Find where the given text appears and provide that cell's center as (X, Y) coordinate. 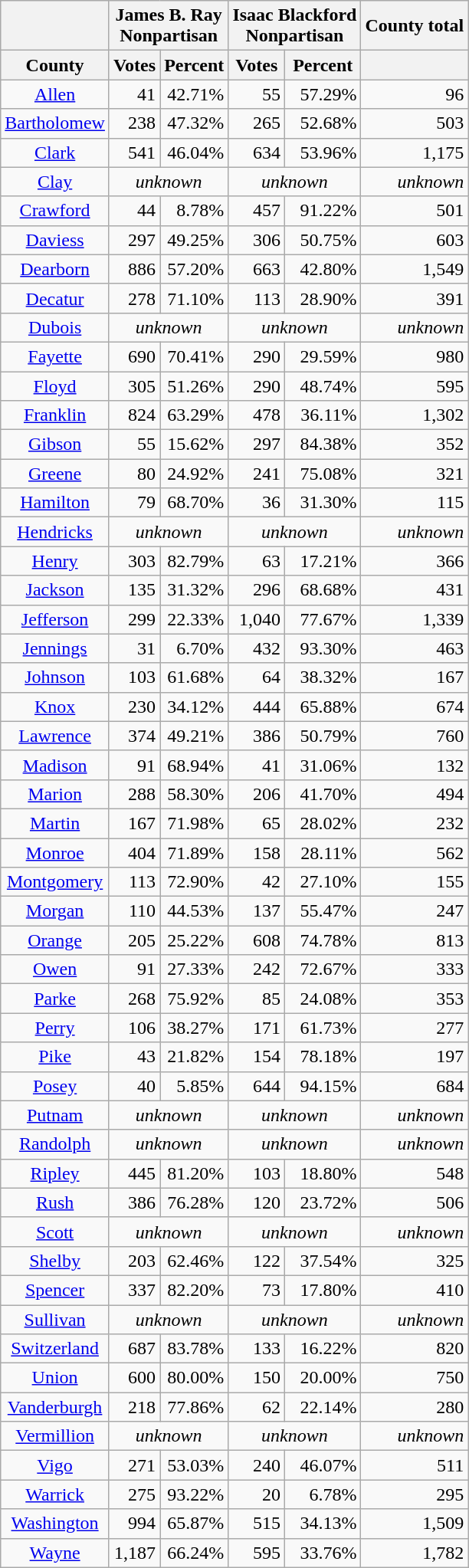
Switzerland (55, 1349)
687 (134, 1349)
824 (134, 415)
55.47% (323, 911)
511 (415, 1465)
Floyd (55, 385)
445 (134, 1173)
Crawford (55, 211)
76.28% (195, 1202)
366 (415, 561)
38.32% (323, 677)
Gibson (55, 444)
Wayne (55, 1553)
1,187 (134, 1553)
62.46% (195, 1261)
110 (134, 911)
73 (257, 1290)
515 (257, 1524)
Bartholomew (55, 123)
410 (415, 1290)
1,782 (415, 1553)
684 (415, 1086)
Randolph (55, 1144)
83.78% (195, 1349)
24.08% (323, 999)
288 (134, 794)
71.98% (195, 823)
353 (415, 999)
Morgan (55, 911)
63 (257, 561)
20 (257, 1494)
548 (415, 1173)
608 (257, 940)
22.14% (323, 1407)
Orange (55, 940)
38.27% (195, 1028)
57.20% (195, 269)
122 (257, 1261)
Rush (55, 1202)
71.89% (195, 853)
53.96% (323, 153)
Hendricks (55, 532)
61.73% (323, 1028)
Dearborn (55, 269)
Posey (55, 1086)
93.22% (195, 1494)
562 (415, 853)
31 (134, 648)
49.21% (195, 736)
106 (134, 1028)
81.20% (195, 1173)
8.78% (195, 211)
42.80% (323, 269)
5.85% (195, 1086)
75.92% (195, 999)
85 (257, 999)
1,302 (415, 415)
265 (257, 123)
County total (415, 26)
31.06% (323, 765)
80.00% (195, 1378)
158 (257, 853)
Ripley (55, 1173)
Vigo (55, 1465)
46.04% (195, 153)
6.78% (323, 1494)
75.08% (323, 474)
18.80% (323, 1173)
Clark (55, 153)
Franklin (55, 415)
115 (415, 503)
43 (134, 1057)
463 (415, 648)
Hamilton (55, 503)
132 (415, 765)
70.41% (195, 356)
72.67% (323, 969)
Lawrence (55, 736)
478 (257, 415)
674 (415, 707)
271 (134, 1465)
66.24% (195, 1553)
79 (134, 503)
Shelby (55, 1261)
663 (257, 269)
82.20% (195, 1290)
51.26% (195, 385)
52.68% (323, 123)
457 (257, 211)
57.29% (323, 94)
33.76% (323, 1553)
Knox (55, 707)
44.53% (195, 911)
820 (415, 1349)
Owen (55, 969)
96 (415, 94)
242 (257, 969)
94.15% (323, 1086)
Marion (55, 794)
91.22% (323, 211)
Johnson (55, 677)
206 (257, 794)
63.29% (195, 415)
17.80% (323, 1290)
36.11% (323, 415)
16.22% (323, 1349)
50.75% (323, 240)
299 (134, 619)
42 (257, 882)
Monroe (55, 853)
Vanderburgh (55, 1407)
305 (134, 385)
53.03% (195, 1465)
15.62% (195, 444)
120 (257, 1202)
28.11% (323, 853)
Warrick (55, 1494)
77.86% (195, 1407)
Perry (55, 1028)
1,549 (415, 269)
268 (134, 999)
230 (134, 707)
64 (257, 677)
333 (415, 969)
Clay (55, 182)
644 (257, 1086)
74.78% (323, 940)
171 (257, 1028)
154 (257, 1057)
690 (134, 356)
34.13% (323, 1524)
275 (134, 1494)
31.30% (323, 503)
29.59% (323, 356)
Spencer (55, 1290)
337 (134, 1290)
503 (415, 123)
68.94% (195, 765)
Washington (55, 1524)
431 (415, 590)
296 (257, 590)
80 (134, 474)
Greene (55, 474)
62 (257, 1407)
404 (134, 853)
44 (134, 211)
68.70% (195, 503)
994 (134, 1524)
Union (55, 1378)
37.54% (323, 1261)
Madison (55, 765)
506 (415, 1202)
County (55, 65)
238 (134, 123)
980 (415, 356)
61.68% (195, 677)
40 (134, 1086)
65.87% (195, 1524)
Fayette (55, 356)
391 (415, 298)
501 (415, 211)
68.68% (323, 590)
84.38% (323, 444)
Parke (55, 999)
28.90% (323, 298)
197 (415, 1057)
541 (134, 153)
James B. RayNonpartisan (169, 26)
232 (415, 823)
303 (134, 561)
34.12% (195, 707)
Jennings (55, 648)
886 (134, 269)
Montgomery (55, 882)
Scott (55, 1232)
28.02% (323, 823)
Allen (55, 94)
Vermillion (55, 1436)
27.33% (195, 969)
374 (134, 736)
Jefferson (55, 619)
205 (134, 940)
432 (257, 648)
93.30% (323, 648)
Dubois (55, 327)
31.32% (195, 590)
46.07% (323, 1465)
21.82% (195, 1057)
27.10% (323, 882)
813 (415, 940)
203 (134, 1261)
65.88% (323, 707)
17.21% (323, 561)
278 (134, 298)
306 (257, 240)
133 (257, 1349)
137 (257, 911)
150 (257, 1378)
24.92% (195, 474)
444 (257, 707)
240 (257, 1465)
1,339 (415, 619)
Daviess (55, 240)
Pike (55, 1057)
6.70% (195, 648)
78.18% (323, 1057)
750 (415, 1378)
Martin (55, 823)
77.67% (323, 619)
50.79% (323, 736)
71.10% (195, 298)
42.71% (195, 94)
760 (415, 736)
Decatur (55, 298)
48.74% (323, 385)
23.72% (323, 1202)
280 (415, 1407)
Sullivan (55, 1319)
295 (415, 1494)
1,175 (415, 153)
22.33% (195, 619)
135 (134, 590)
47.32% (195, 123)
72.90% (195, 882)
Jackson (55, 590)
325 (415, 1261)
634 (257, 153)
82.79% (195, 561)
Isaac BlackfordNonpartisan (294, 26)
603 (415, 240)
1,040 (257, 619)
65 (257, 823)
41.70% (323, 794)
352 (415, 444)
218 (134, 1407)
25.22% (195, 940)
494 (415, 794)
241 (257, 474)
58.30% (195, 794)
155 (415, 882)
20.00% (323, 1378)
Putnam (55, 1115)
1,509 (415, 1524)
Henry (55, 561)
277 (415, 1028)
49.25% (195, 240)
247 (415, 911)
321 (415, 474)
600 (134, 1378)
36 (257, 503)
